Return the (X, Y) coordinate for the center point of the cell that contains the specified text.  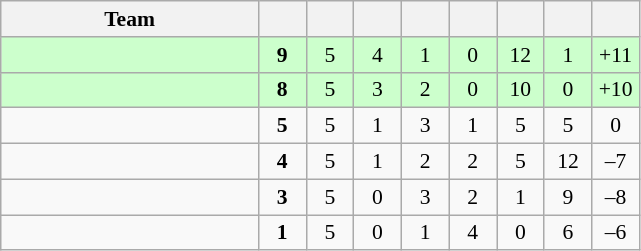
–7 (616, 162)
+10 (616, 90)
6 (568, 233)
8 (282, 90)
+11 (616, 55)
10 (520, 90)
–8 (616, 197)
Team (130, 19)
–6 (616, 233)
